Return the [X, Y] coordinate for the center point of the cell that contains the specified text.  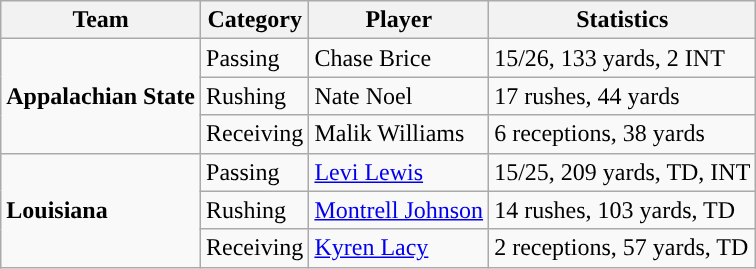
17 rushes, 44 yards [622, 96]
14 rushes, 103 yards, TD [622, 210]
Statistics [622, 20]
Kyren Lacy [399, 248]
Montrell Johnson [399, 210]
Levi Lewis [399, 172]
15/26, 133 yards, 2 INT [622, 58]
15/25, 209 yards, TD, INT [622, 172]
Player [399, 20]
Appalachian State [101, 96]
6 receptions, 38 yards [622, 134]
Chase Brice [399, 58]
Malik Williams [399, 134]
Category [255, 20]
Louisiana [101, 210]
Nate Noel [399, 96]
2 receptions, 57 yards, TD [622, 248]
Team [101, 20]
